Capture the cell that displays the provided text and extract its [X, Y] central coordinate. 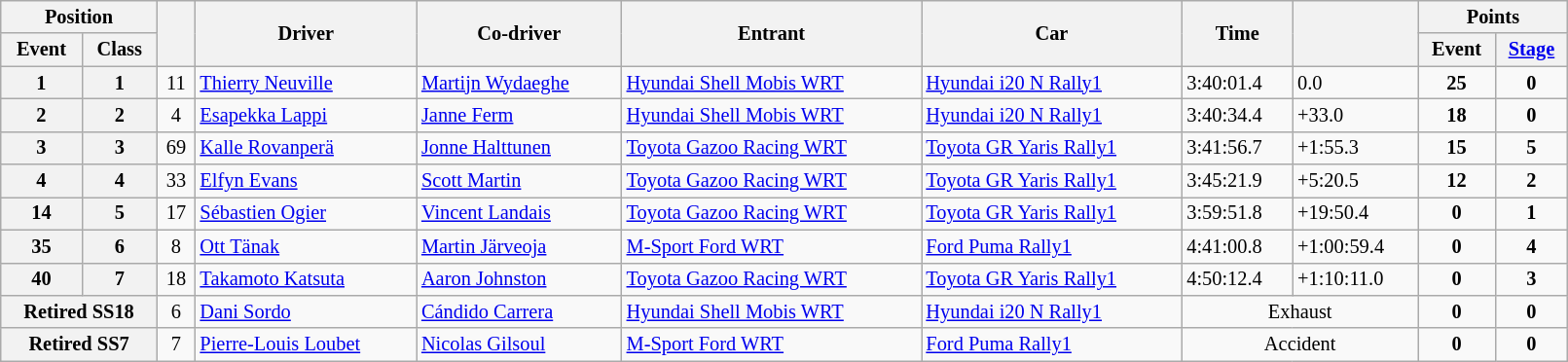
4:50:12.4 [1237, 279]
Accident [1300, 344]
Pierre-Louis Loubet [307, 344]
Exhaust [1300, 311]
35 [41, 246]
17 [175, 213]
Vincent Landais [520, 213]
3:45:21.9 [1237, 181]
Co-driver [520, 33]
14 [41, 213]
Time [1237, 33]
Martijn Wydaeghe [520, 83]
Ott Tänak [307, 246]
Driver [307, 33]
Janne Ferm [520, 115]
Retired SS7 [80, 344]
+5:20.5 [1355, 181]
3:59:51.8 [1237, 213]
Martin Järveoja [520, 246]
Takamoto Katsuta [307, 279]
15 [1456, 148]
Aaron Johnston [520, 279]
69 [175, 148]
25 [1456, 83]
Car [1051, 33]
+1:00:59.4 [1355, 246]
Esapekka Lappi [307, 115]
12 [1456, 181]
+19:50.4 [1355, 213]
Thierry Neuville [307, 83]
Entrant [772, 33]
3:40:01.4 [1237, 83]
Cándido Carrera [520, 311]
3:40:34.4 [1237, 115]
+33.0 [1355, 115]
3:41:56.7 [1237, 148]
Position [80, 17]
Class [119, 50]
4:41:00.8 [1237, 246]
Stage [1532, 50]
Retired SS18 [80, 311]
Sébastien Ogier [307, 213]
Nicolas Gilsoul [520, 344]
Elfyn Evans [307, 181]
+1:55.3 [1355, 148]
33 [175, 181]
Dani Sordo [307, 311]
8 [175, 246]
Points [1493, 17]
Kalle Rovanperä [307, 148]
Jonne Halttunen [520, 148]
11 [175, 83]
0.0 [1355, 83]
+1:10:11.0 [1355, 279]
Scott Martin [520, 181]
40 [41, 279]
